Extract the (X, Y) coordinate from the center of the cell holding the provided text.  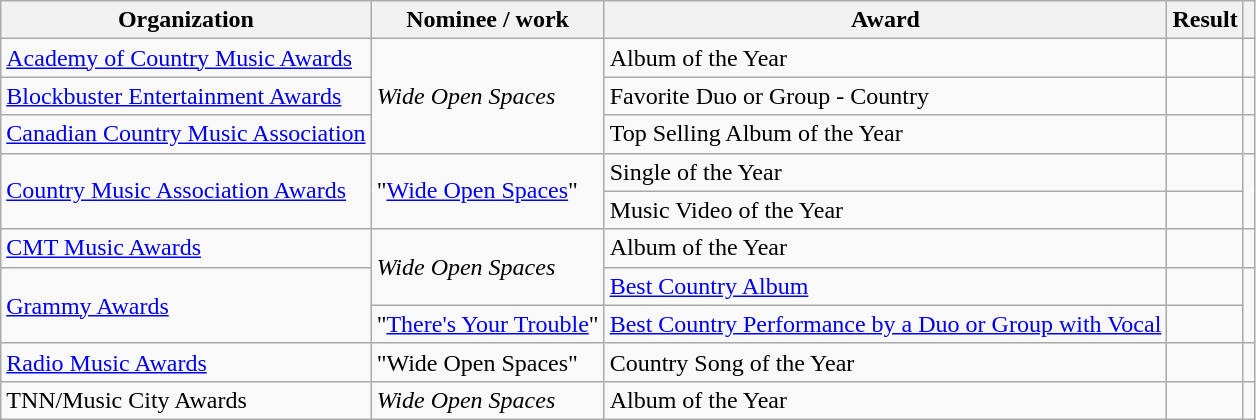
Canadian Country Music Association (186, 134)
Award (886, 20)
Grammy Awards (186, 305)
CMT Music Awards (186, 248)
"There's Your Trouble" (488, 324)
Single of the Year (886, 172)
Blockbuster Entertainment Awards (186, 96)
Music Video of the Year (886, 210)
Result (1205, 20)
Organization (186, 20)
Country Song of the Year (886, 362)
Best Country Performance by a Duo or Group with Vocal (886, 324)
TNN/Music City Awards (186, 400)
Radio Music Awards (186, 362)
Best Country Album (886, 286)
Top Selling Album of the Year (886, 134)
Country Music Association Awards (186, 191)
Favorite Duo or Group - Country (886, 96)
Academy of Country Music Awards (186, 58)
Nominee / work (488, 20)
